Return [x, y] of the center of cell containing provided text 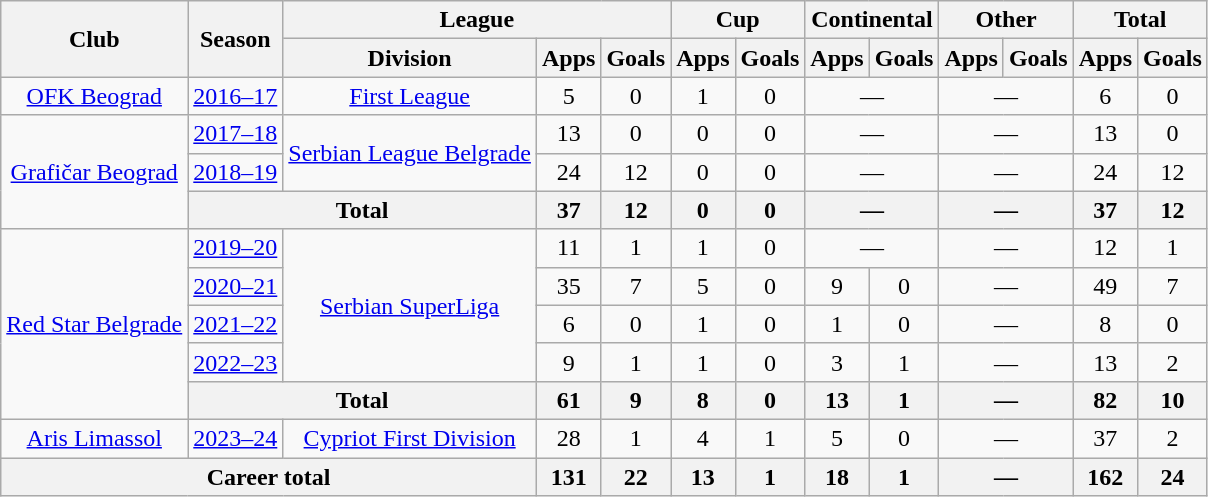
2017–18 [236, 134]
10 [1173, 400]
61 [568, 400]
2016–17 [236, 96]
Other [1006, 20]
Grafičar Beograd [94, 172]
3 [837, 362]
Season [236, 39]
162 [1105, 477]
49 [1105, 286]
Cypriot First Division [410, 438]
2021–22 [236, 324]
Division [410, 58]
Serbian League Belgrade [410, 153]
Continental [872, 20]
Aris Limassol [94, 438]
Club [94, 39]
2018–19 [236, 172]
First League [410, 96]
Red Star Belgrade [94, 324]
131 [568, 477]
22 [636, 477]
28 [568, 438]
2022–23 [236, 362]
2020–21 [236, 286]
4 [703, 438]
Career total [269, 477]
2023–24 [236, 438]
18 [837, 477]
Cup [738, 20]
Serbian SuperLiga [410, 305]
2019–20 [236, 248]
35 [568, 286]
OFK Beograd [94, 96]
League [477, 20]
82 [1105, 400]
11 [568, 248]
